For the text-containing cell, return its midpoint in [X, Y] coordinate format. 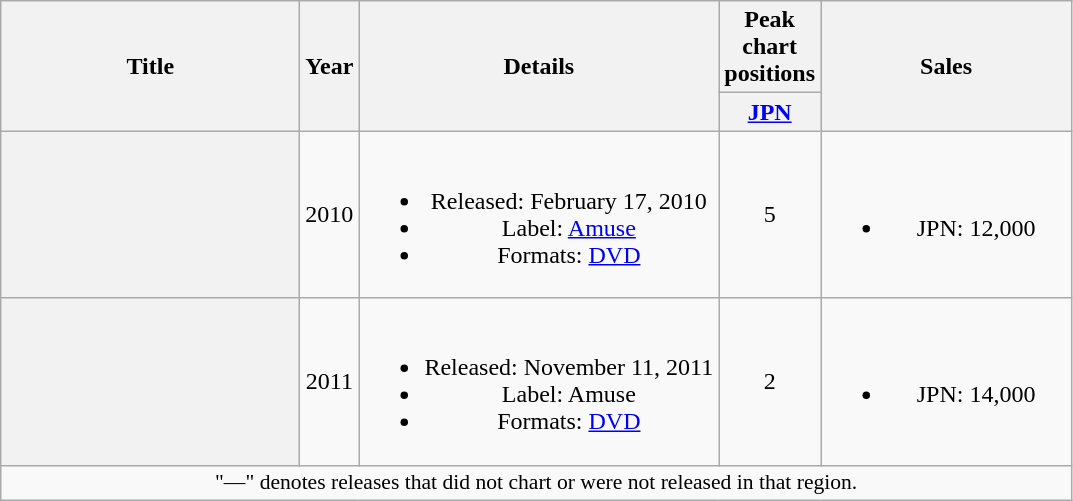
"—" denotes releases that did not chart or were not released in that region. [536, 483]
Title [150, 66]
Peak chart positions [770, 47]
2 [770, 382]
5 [770, 214]
JPN: 14,000 [946, 382]
Sales [946, 66]
Released: February 17, 2010Label: AmuseFormats: DVD [539, 214]
2011 [330, 382]
2010 [330, 214]
JPN [770, 112]
Released: November 11, 2011Label: AmuseFormats: DVD [539, 382]
Details [539, 66]
JPN: 12,000 [946, 214]
Year [330, 66]
